Search for the cell housing the specified text and yield its (x, y) center coordinate. 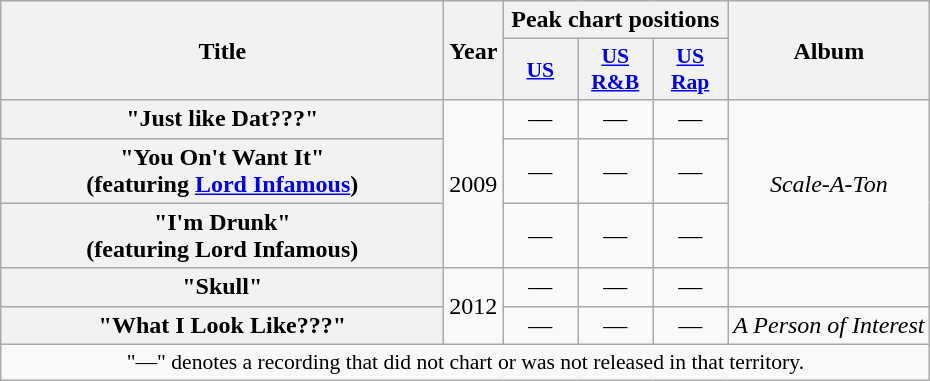
Scale-A-Ton (829, 184)
Title (222, 50)
USR&B (616, 70)
A Person of Interest (829, 325)
"—" denotes a recording that did not chart or was not released in that territory. (466, 362)
2012 (474, 306)
Album (829, 50)
Year (474, 50)
"Just like Dat???" (222, 119)
"What I Look Like???" (222, 325)
US (540, 70)
2009 (474, 184)
"Skull" (222, 287)
Peak chart positions (616, 20)
"I'm Drunk"(featuring Lord Infamous) (222, 236)
"You On't Want It"(featuring Lord Infamous) (222, 170)
USRap (690, 70)
